Search for the cell housing the specified text and yield its [x, y] center coordinate. 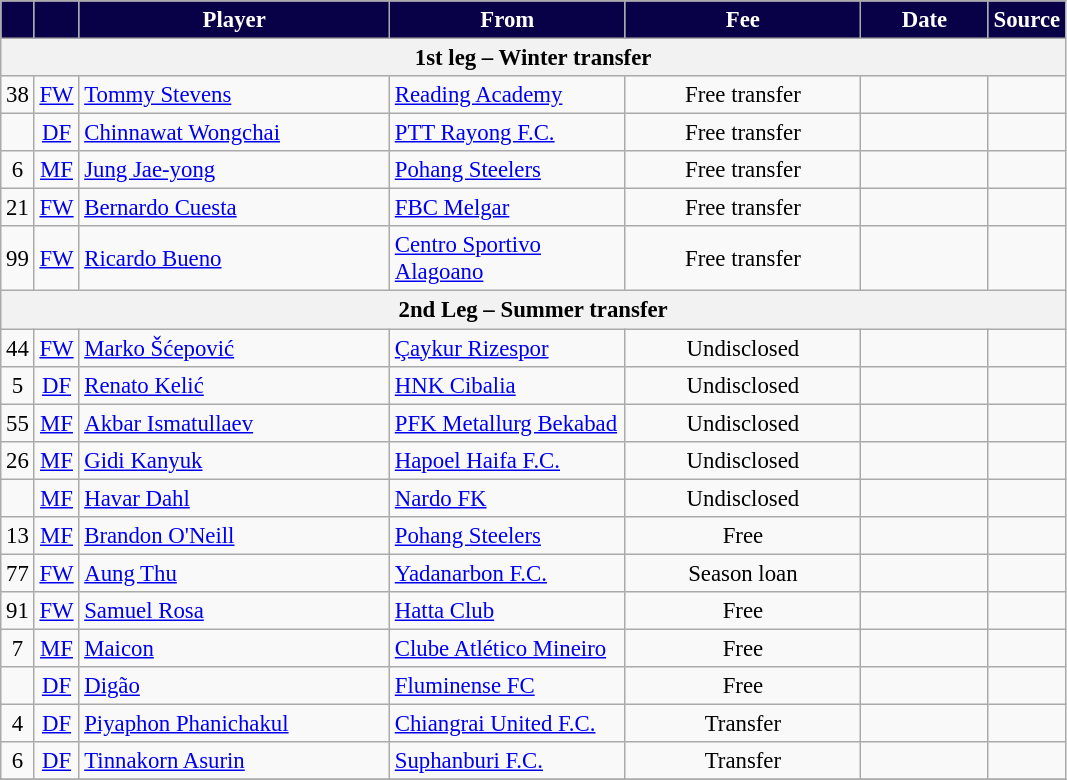
Havar Dahl [234, 498]
Centro Sportivo Alagoano [507, 258]
91 [18, 611]
Akbar Ismatullaev [234, 423]
Renato Kelić [234, 385]
13 [18, 536]
From [507, 20]
Gidi Kanyuk [234, 460]
2nd Leg – Summer transfer [534, 310]
Chinnawat Wongchai [234, 133]
Hapoel Haifa F.C. [507, 460]
21 [18, 208]
HNK Cibalia [507, 385]
PFK Metallurg Bekabad [507, 423]
Digão [234, 686]
Brandon O'Neill [234, 536]
PTT Rayong F.C. [507, 133]
1st leg – Winter transfer [534, 58]
Chiangrai United F.C. [507, 724]
55 [18, 423]
Date [925, 20]
Reading Academy [507, 95]
Ricardo Bueno [234, 258]
Jung Jae-yong [234, 170]
Hatta Club [507, 611]
Fee [743, 20]
38 [18, 95]
Piyaphon Phanichakul [234, 724]
Tommy Stevens [234, 95]
Clube Atlético Mineiro [507, 648]
Samuel Rosa [234, 611]
5 [18, 385]
Source [1026, 20]
Aung Thu [234, 573]
7 [18, 648]
26 [18, 460]
4 [18, 724]
Nardo FK [507, 498]
77 [18, 573]
FBC Melgar [507, 208]
Marko Šćepović [234, 348]
Tinnakorn Asurin [234, 761]
Bernardo Cuesta [234, 208]
44 [18, 348]
Season loan [743, 573]
Maicon [234, 648]
Çaykur Rizespor [507, 348]
Fluminense FC [507, 686]
Yadanarbon F.C. [507, 573]
Suphanburi F.C. [507, 761]
99 [18, 258]
Player [234, 20]
